Locate the cell with the specified text and output its (x, y) center coordinate. 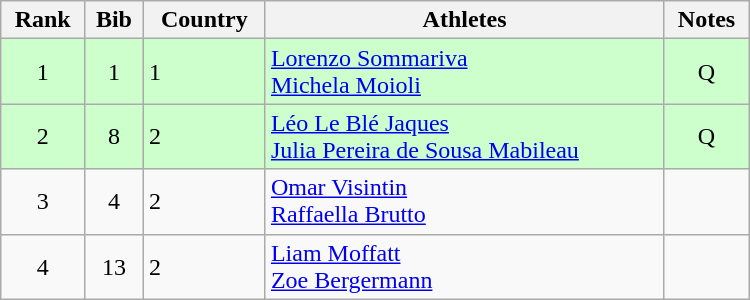
Omar Visintin Raffaella Brutto (464, 202)
Lorenzo Sommariva Michela Moioli (464, 72)
Léo Le Blé Jaques Julia Pereira de Sousa Mabileau (464, 136)
Notes (706, 20)
Rank (43, 20)
13 (114, 266)
Bib (114, 20)
Liam Moffatt Zoe Bergermann (464, 266)
8 (114, 136)
Country (204, 20)
3 (43, 202)
Athletes (464, 20)
